Detect which cell encompasses the target text, then output its (x, y) center coordinate. 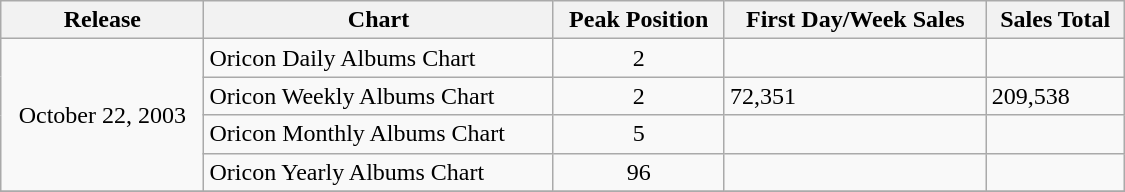
Oricon Yearly Albums Chart (378, 172)
Oricon Daily Albums Chart (378, 58)
Release (102, 20)
Oricon Weekly Albums Chart (378, 96)
Peak Position (638, 20)
Sales Total (1055, 20)
Oricon Monthly Albums Chart (378, 134)
5 (638, 134)
96 (638, 172)
209,538 (1055, 96)
First Day/Week Sales (855, 20)
October 22, 2003 (102, 115)
72,351 (855, 96)
Chart (378, 20)
